Scan for the cell matching the given text and deliver its (X, Y) coordinate at center. 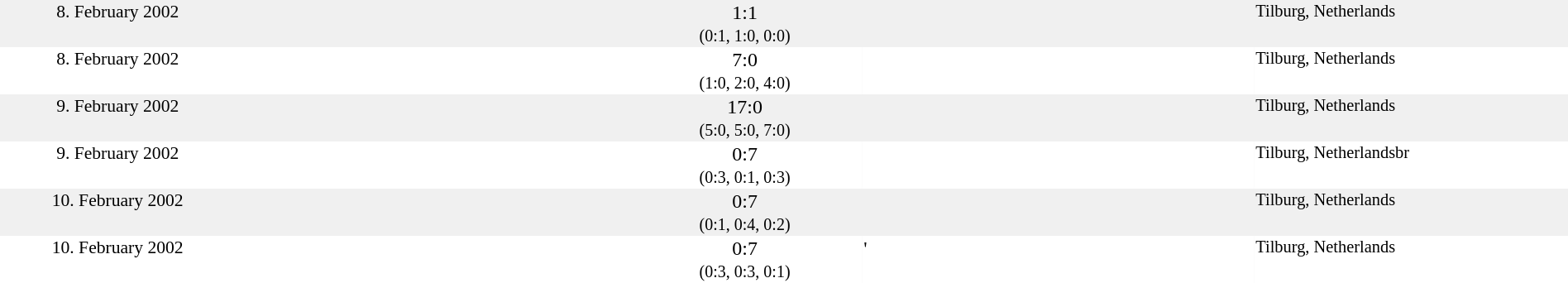
0:7(0:3, 0:3, 0:1) (744, 260)
1:1(0:1, 1:0, 0:0) (744, 23)
0:7(0:3, 0:1, 0:3) (744, 165)
0:7(0:1, 0:4, 0:2) (744, 212)
7:0(1:0, 2:0, 4:0) (744, 71)
17:0(5:0, 5:0, 7:0) (744, 118)
Tilburg, Netherlandsbr (1411, 165)
' (1059, 260)
